Identify which cell holds the provided text, then report its (x, y) central coordinate. 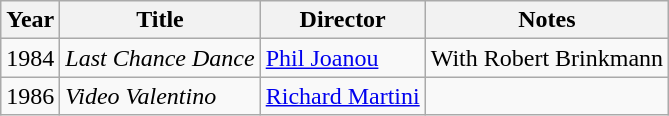
Last Chance Dance (160, 58)
Phil Joanou (342, 58)
Title (160, 20)
With Robert Brinkmann (546, 58)
Director (342, 20)
1984 (30, 58)
Notes (546, 20)
1986 (30, 96)
Video Valentino (160, 96)
Richard Martini (342, 96)
Year (30, 20)
